Extract the [x, y] coordinate from the center of the cell holding the provided text.  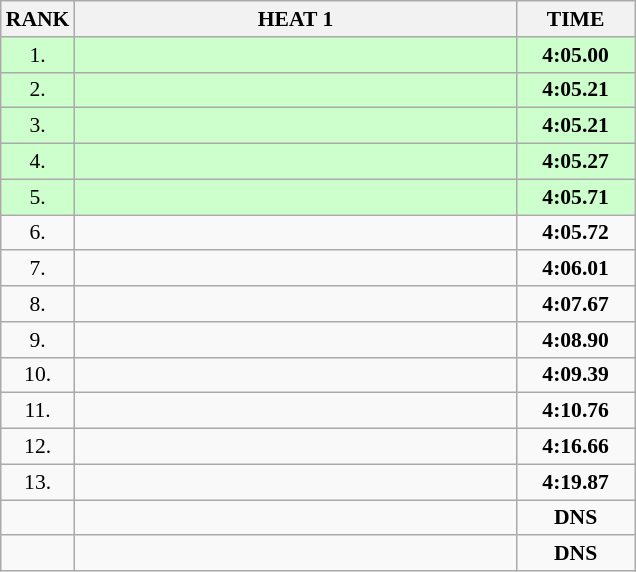
4:06.01 [576, 269]
4:05.71 [576, 197]
4:10.76 [576, 411]
4:05.72 [576, 233]
2. [38, 90]
12. [38, 447]
4:16.66 [576, 447]
4:05.27 [576, 162]
4:07.67 [576, 304]
13. [38, 482]
5. [38, 197]
6. [38, 233]
TIME [576, 19]
4:05.00 [576, 55]
RANK [38, 19]
3. [38, 126]
4:08.90 [576, 340]
9. [38, 340]
4:19.87 [576, 482]
8. [38, 304]
7. [38, 269]
4. [38, 162]
10. [38, 375]
1. [38, 55]
HEAT 1 [295, 19]
11. [38, 411]
4:09.39 [576, 375]
